Locate the cell with the specified text and output its [X, Y] center coordinate. 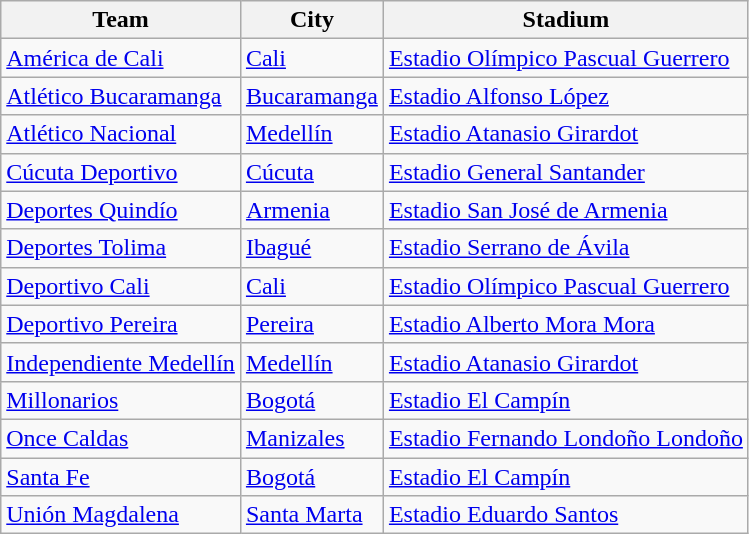
Estadio Alfonso López [566, 96]
Santa Marta [312, 515]
Manizales [312, 438]
Cúcuta Deportivo [121, 172]
Cúcuta [312, 172]
Estadio Serrano de Ávila [566, 248]
Unión Magdalena [121, 515]
Team [121, 20]
Estadio Alberto Mora Mora [566, 324]
Ibagué [312, 248]
Atlético Bucaramanga [121, 96]
Pereira [312, 324]
Stadium [566, 20]
Estadio Fernando Londoño Londoño [566, 438]
Deportes Tolima [121, 248]
Santa Fe [121, 477]
Deportes Quindío [121, 210]
Estadio General Santander [566, 172]
Once Caldas [121, 438]
Atlético Nacional [121, 134]
Deportivo Pereira [121, 324]
América de Cali [121, 58]
Estadio Eduardo Santos [566, 515]
Estadio San José de Armenia [566, 210]
Armenia [312, 210]
Deportivo Cali [121, 286]
Millonarios [121, 400]
City [312, 20]
Bucaramanga [312, 96]
Independiente Medellín [121, 362]
